For the text-containing cell, return its midpoint in [x, y] coordinate format. 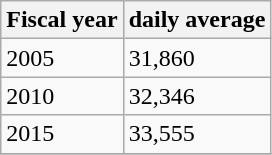
daily average [197, 20]
31,860 [197, 58]
2015 [62, 134]
Fiscal year [62, 20]
2010 [62, 96]
33,555 [197, 134]
32,346 [197, 96]
2005 [62, 58]
